Determine the [X, Y] coordinate at the center of the cell enclosing the given text.  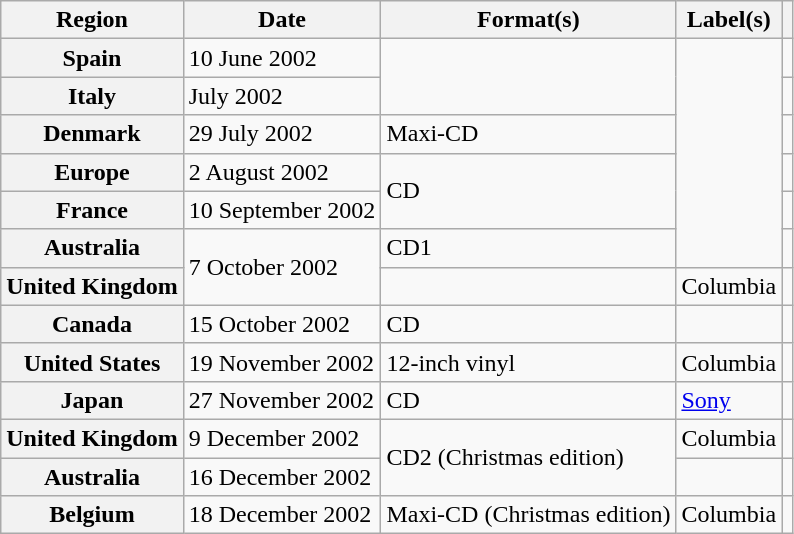
Maxi-CD [528, 134]
27 November 2002 [282, 400]
Date [282, 20]
10 September 2002 [282, 210]
18 December 2002 [282, 515]
12-inch vinyl [528, 362]
Canada [92, 324]
Spain [92, 58]
2 August 2002 [282, 172]
Europe [92, 172]
Format(s) [528, 20]
Sony [729, 400]
Denmark [92, 134]
Belgium [92, 515]
29 July 2002 [282, 134]
16 December 2002 [282, 477]
CD2 (Christmas edition) [528, 457]
19 November 2002 [282, 362]
9 December 2002 [282, 438]
CD1 [528, 248]
Label(s) [729, 20]
Region [92, 20]
Japan [92, 400]
United States [92, 362]
15 October 2002 [282, 324]
10 June 2002 [282, 58]
France [92, 210]
7 October 2002 [282, 267]
Italy [92, 96]
July 2002 [282, 96]
Maxi-CD (Christmas edition) [528, 515]
